Determine the [x, y] coordinate at the center of the cell enclosing the given text.  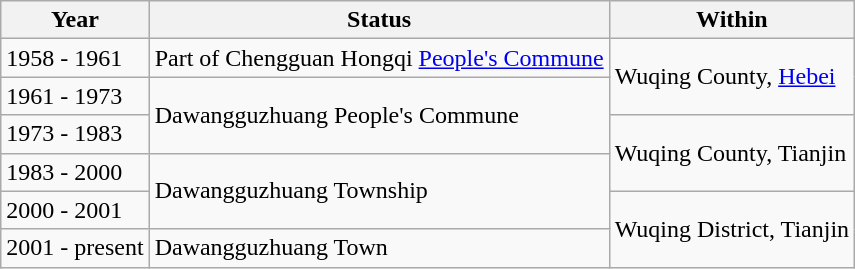
2001 - present [75, 248]
Dawangguzhuang People's Commune [379, 115]
Within [732, 20]
1983 - 2000 [75, 172]
Wuqing County, Hebei [732, 77]
Year [75, 20]
1961 - 1973 [75, 96]
2000 - 2001 [75, 210]
Dawangguzhuang Town [379, 248]
Dawangguzhuang Township [379, 191]
1973 - 1983 [75, 134]
Wuqing County, Tianjin [732, 153]
1958 - 1961 [75, 58]
Wuqing District, Tianjin [732, 229]
Part of Chengguan Hongqi People's Commune [379, 58]
Status [379, 20]
